Output the (X, Y) coordinate of the center of the cell containing the given text.  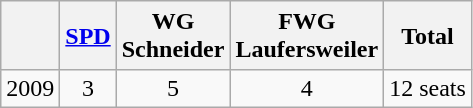
12 seats (428, 88)
FWGLaufersweiler (307, 36)
2009 (30, 88)
3 (88, 88)
5 (173, 88)
Total (428, 36)
SPD (88, 36)
4 (307, 88)
WGSchneider (173, 36)
